Capture the cell that displays the provided text and extract its [X, Y] central coordinate. 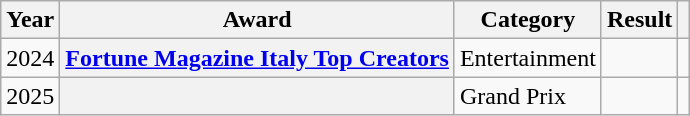
2025 [30, 96]
Result [639, 20]
Entertainment [528, 58]
Award [258, 20]
Year [30, 20]
Category [528, 20]
2024 [30, 58]
Fortune Magazine Italy Top Creators [258, 58]
Grand Prix [528, 96]
